Search for the cell housing the specified text and yield its (X, Y) center coordinate. 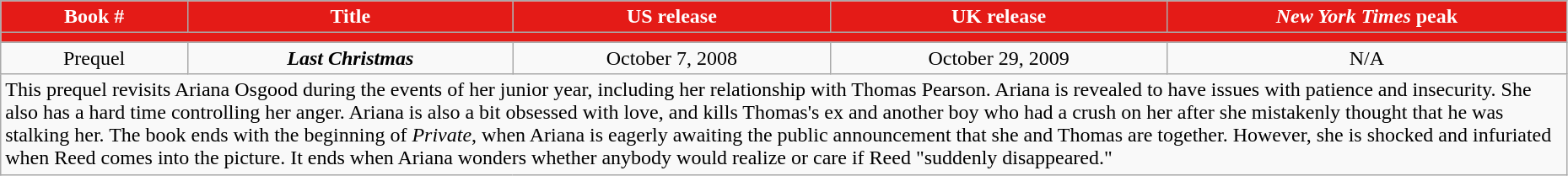
Title (350, 17)
Last Christmas (350, 58)
Prequel (94, 58)
UK release (999, 17)
Book # (94, 17)
October 29, 2009 (999, 58)
N/A (1367, 58)
October 7, 2008 (671, 58)
New York Times peak (1367, 17)
US release (671, 17)
